Extract the (x, y) coordinate from the center of the cell holding the provided text.  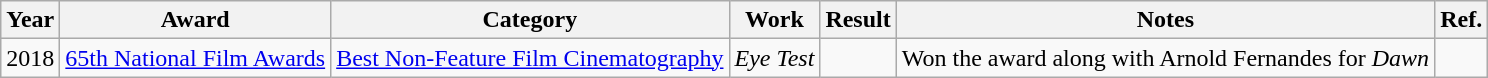
Award (196, 20)
Result (858, 20)
Won the award along with Arnold Fernandes for Dawn (1165, 58)
Category (530, 20)
Notes (1165, 20)
Ref. (1462, 20)
Year (30, 20)
65th National Film Awards (196, 58)
Eye Test (774, 58)
2018 (30, 58)
Best Non-Feature Film Cinematography (530, 58)
Work (774, 20)
